Extract the (x, y) coordinate from the center of the cell holding the provided text.  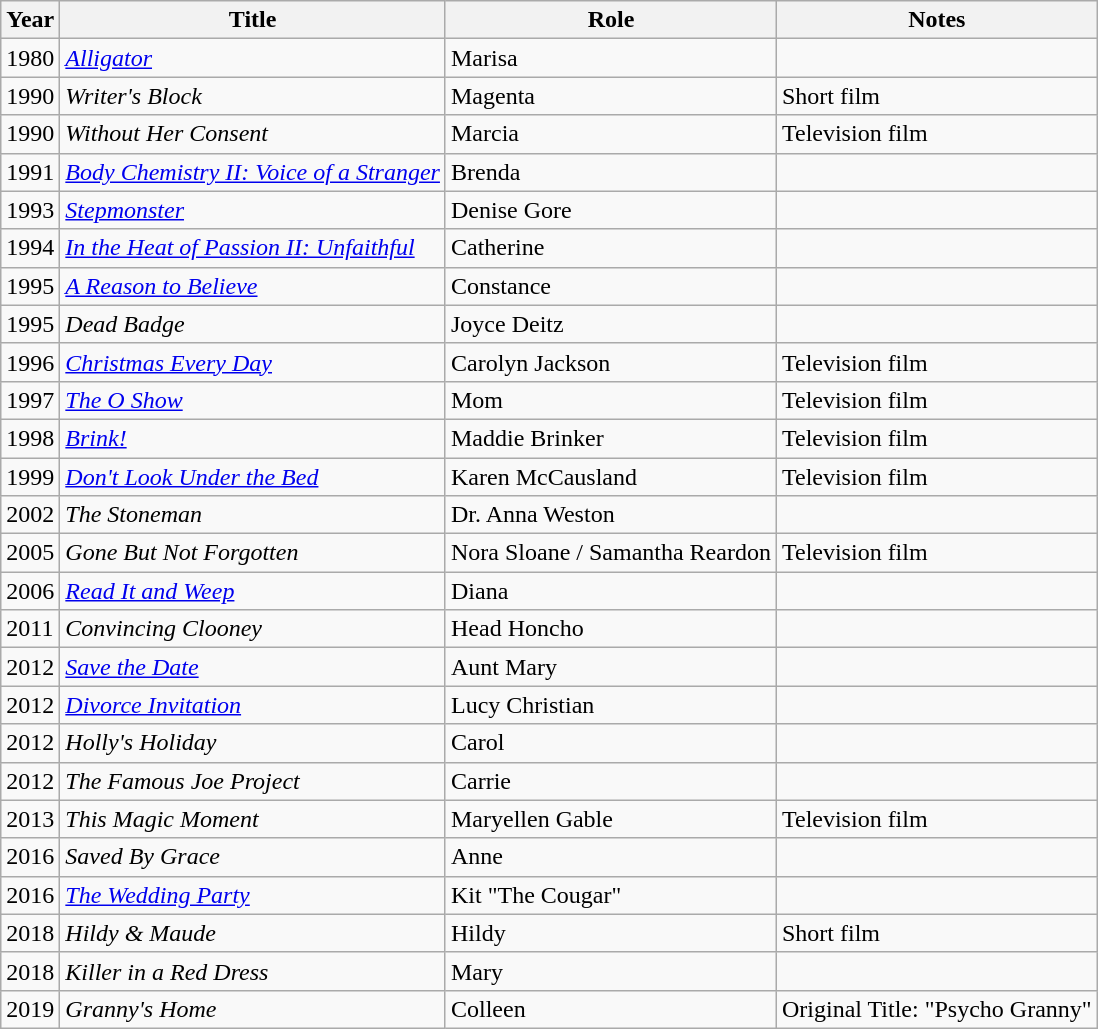
1997 (30, 400)
2013 (30, 819)
Christmas Every Day (253, 362)
Saved By Grace (253, 857)
Lucy Christian (610, 705)
Holly's Holiday (253, 743)
In the Heat of Passion II: Unfaithful (253, 248)
Killer in a Red Dress (253, 971)
Granny's Home (253, 1009)
Save the Date (253, 667)
Year (30, 20)
Maryellen Gable (610, 819)
Constance (610, 286)
1998 (30, 438)
Stepmonster (253, 210)
Mary (610, 971)
Divorce Invitation (253, 705)
2005 (30, 553)
A Reason to Believe (253, 286)
2002 (30, 515)
Carolyn Jackson (610, 362)
1999 (30, 477)
Convincing Clooney (253, 629)
Maddie Brinker (610, 438)
2011 (30, 629)
This Magic Moment (253, 819)
1980 (30, 58)
Read It and Weep (253, 591)
Hildy (610, 933)
Marcia (610, 134)
Aunt Mary (610, 667)
Dr. Anna Weston (610, 515)
Diana (610, 591)
Colleen (610, 1009)
Karen McCausland (610, 477)
Brink! (253, 438)
Head Honcho (610, 629)
Denise Gore (610, 210)
The Wedding Party (253, 895)
Carrie (610, 781)
The O Show (253, 400)
Writer's Block (253, 96)
Don't Look Under the Bed (253, 477)
Title (253, 20)
The Stoneman (253, 515)
Anne (610, 857)
2006 (30, 591)
Body Chemistry II: Voice of a Stranger (253, 172)
Dead Badge (253, 324)
Kit "The Cougar" (610, 895)
The Famous Joe Project (253, 781)
Magenta (610, 96)
Without Her Consent (253, 134)
Hildy & Maude (253, 933)
Nora Sloane / Samantha Reardon (610, 553)
Notes (936, 20)
Catherine (610, 248)
Alligator (253, 58)
Gone But Not Forgotten (253, 553)
Marisa (610, 58)
1993 (30, 210)
Mom (610, 400)
Brenda (610, 172)
1996 (30, 362)
Joyce Deitz (610, 324)
1994 (30, 248)
Role (610, 20)
Carol (610, 743)
1991 (30, 172)
2019 (30, 1009)
Original Title: "Psycho Granny" (936, 1009)
